Provide the [X, Y] coordinate of the cell's center where the given text is located.  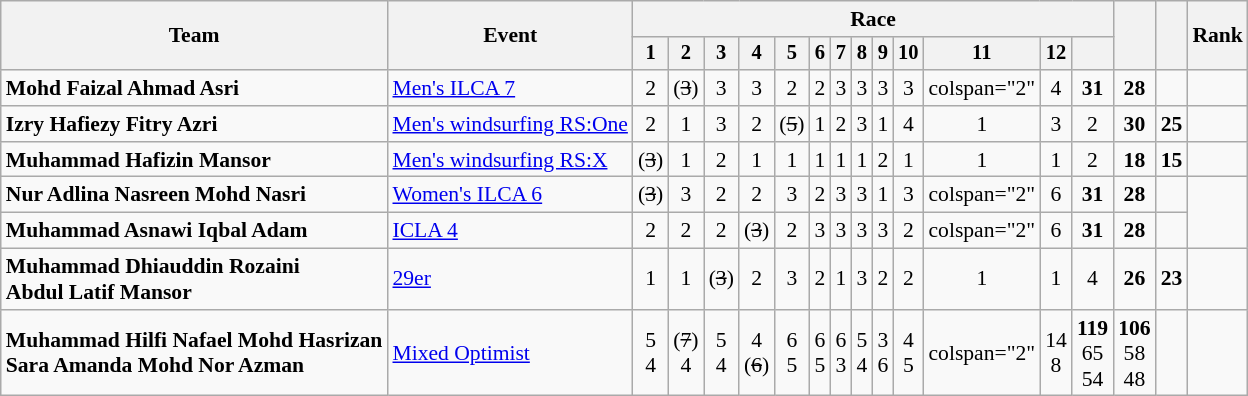
Muhammad Hafizin Mansor [194, 160]
15 [1172, 160]
5 [792, 54]
Nur Adlina Nasreen Mohd Nasri [194, 195]
Rank [1218, 36]
7 [840, 54]
Team [194, 36]
(5) [792, 124]
29er [510, 280]
Men's windsurfing RS:One [510, 124]
30 [1134, 124]
10 [908, 54]
9 [882, 54]
ICLA 4 [510, 231]
25 [1172, 124]
Event [510, 36]
Race [873, 19]
11 [982, 54]
8 [862, 54]
26 [1134, 280]
Muhammad Dhiauddin RozainiAbdul Latif Mansor [194, 280]
Men's windsurfing RS:X [510, 160]
Men's ILCA 7 [510, 88]
23 [1172, 280]
Muhammad Asnawi Iqbal Adam [194, 231]
Izry Hafiezy Fitry Azri [194, 124]
18 [1134, 160]
12 [1056, 54]
Mohd Faizal Ahmad Asri [194, 88]
Women's ILCA 6 [510, 195]
